Provide the [x, y] coordinate of the cell's center where the given text is located.  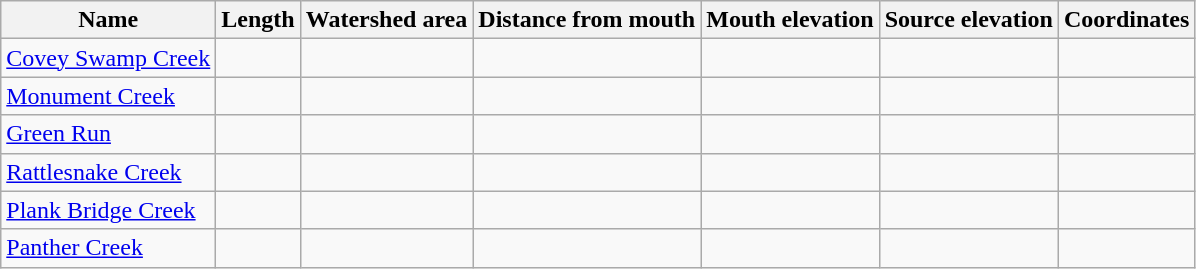
Monument Creek [108, 96]
Mouth elevation [790, 20]
Source elevation [968, 20]
Panther Creek [108, 248]
Length [258, 20]
Plank Bridge Creek [108, 210]
Distance from mouth [587, 20]
Green Run [108, 134]
Coordinates [1126, 20]
Name [108, 20]
Covey Swamp Creek [108, 58]
Watershed area [386, 20]
Rattlesnake Creek [108, 172]
